For the text-containing cell, return its midpoint in (x, y) coordinate format. 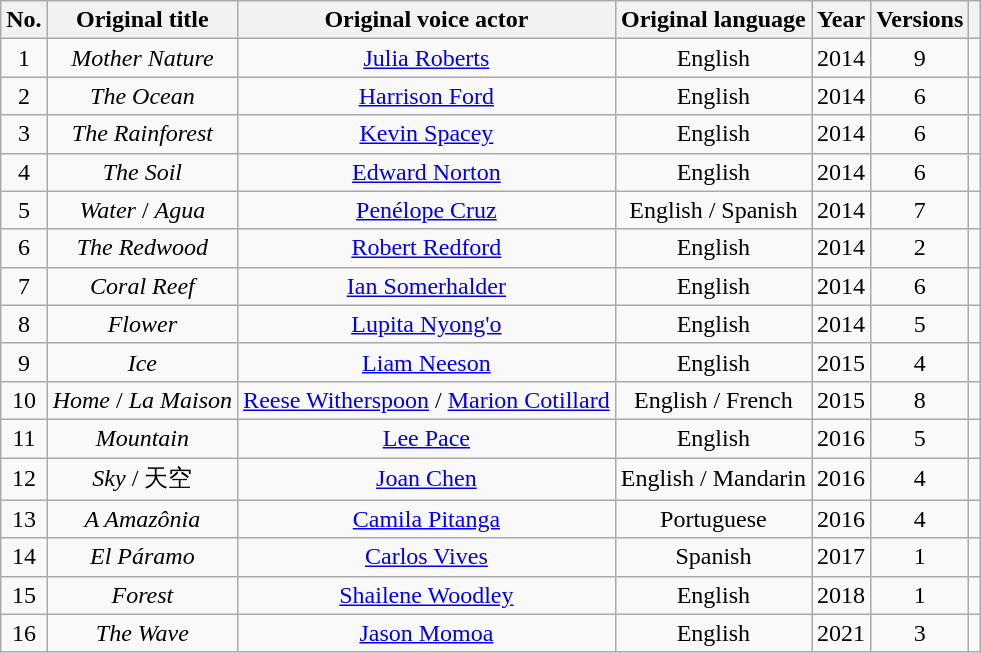
Julia Roberts (427, 58)
Original title (142, 20)
Water / Agua (142, 210)
16 (24, 633)
English / Spanish (713, 210)
Spanish (713, 557)
Joan Chen (427, 480)
Home / La Maison (142, 400)
The Ocean (142, 96)
Portuguese (713, 519)
Liam Neeson (427, 362)
Reese Witherspoon / Marion Cotillard (427, 400)
Carlos Vives (427, 557)
Mother Nature (142, 58)
10 (24, 400)
Lupita Nyong'o (427, 324)
El Páramo (142, 557)
Versions (920, 20)
Shailene Woodley (427, 595)
Coral Reef (142, 286)
Year (842, 20)
The Soil (142, 172)
Mountain (142, 438)
15 (24, 595)
Penélope Cruz (427, 210)
The Wave (142, 633)
2017 (842, 557)
Sky / 天空 (142, 480)
2018 (842, 595)
2021 (842, 633)
Ice (142, 362)
Camila Pitanga (427, 519)
13 (24, 519)
Ian Somerhalder (427, 286)
11 (24, 438)
Original voice actor (427, 20)
English / Mandarin (713, 480)
The Redwood (142, 248)
A Amazônia (142, 519)
Lee Pace (427, 438)
Harrison Ford (427, 96)
Edward Norton (427, 172)
Flower (142, 324)
Jason Momoa (427, 633)
English / French (713, 400)
No. (24, 20)
The Rainforest (142, 134)
Kevin Spacey (427, 134)
12 (24, 480)
Forest (142, 595)
14 (24, 557)
Original language (713, 20)
Robert Redford (427, 248)
